For the text-containing cell, return its midpoint in (X, Y) coordinate format. 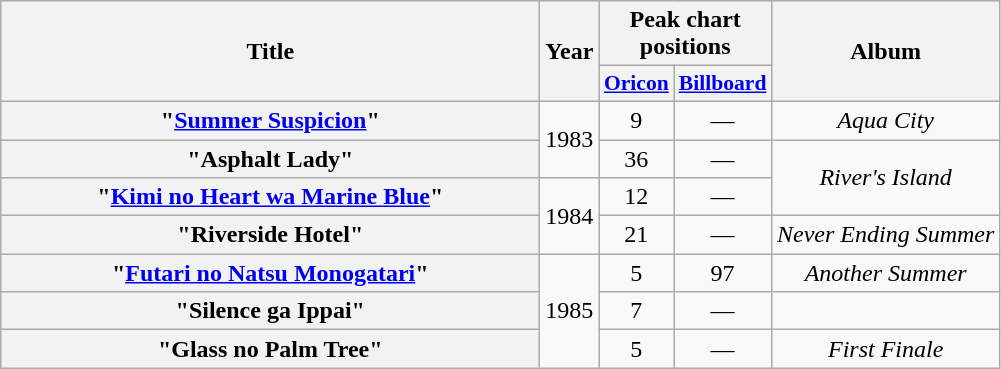
Oricon (636, 84)
"Silence ga Ippai" (270, 311)
21 (636, 235)
7 (636, 311)
Title (270, 52)
Peak chart positions (686, 34)
"Asphalt Lady" (270, 159)
12 (636, 197)
Year (570, 52)
1985 (570, 311)
Never Ending Summer (885, 235)
"Summer Suspicion" (270, 120)
First Finale (885, 349)
"Futari no Natsu Monogatari" (270, 273)
Another Summer (885, 273)
1984 (570, 216)
97 (723, 273)
1983 (570, 139)
9 (636, 120)
"Kimi no Heart wa Marine Blue" (270, 197)
Billboard (723, 84)
Album (885, 52)
Aqua City (885, 120)
River's Island (885, 178)
36 (636, 159)
"Glass no Palm Tree" (270, 349)
"Riverside Hotel" (270, 235)
